Identify which cell holds the provided text, then report its [x, y] central coordinate. 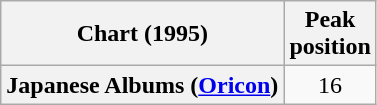
16 [330, 85]
Chart (1995) [142, 34]
Japanese Albums (Oricon) [142, 85]
Peak position [330, 34]
